Search for the cell housing the specified text and yield its (X, Y) center coordinate. 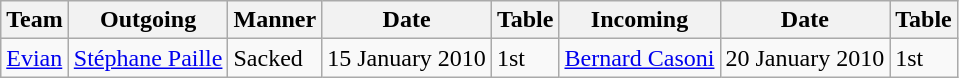
Team (35, 20)
Evian (35, 58)
15 January 2010 (407, 58)
Outgoing (148, 20)
Sacked (275, 58)
Stéphane Paille (148, 58)
Manner (275, 20)
Incoming (640, 20)
20 January 2010 (805, 58)
Bernard Casoni (640, 58)
